Identify which cell holds the provided text, then report its (x, y) central coordinate. 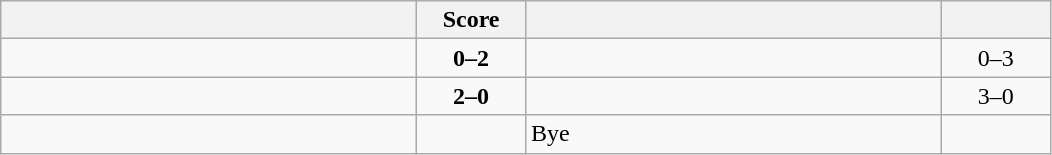
Score (472, 20)
0–2 (472, 58)
0–3 (996, 58)
2–0 (472, 96)
3–0 (996, 96)
Bye (733, 134)
